Extract the [x, y] coordinate from the center of the cell holding the provided text.  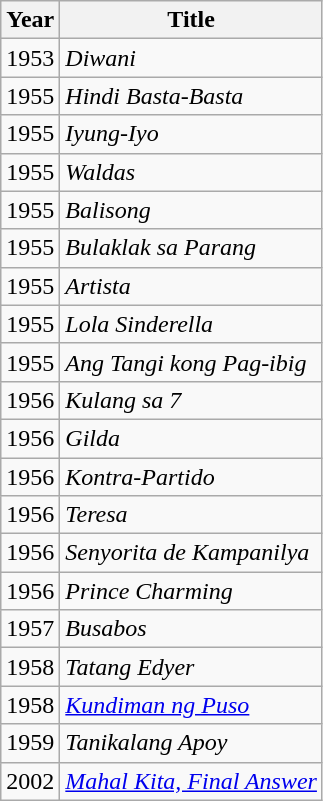
Balisong [192, 210]
Lola Sinderella [192, 324]
1957 [30, 629]
Iyung-Iyo [192, 134]
Diwani [192, 58]
2002 [30, 781]
Kundiman ng Puso [192, 705]
Busabos [192, 629]
Kulang sa 7 [192, 400]
Senyorita de Kampanilya [192, 553]
Gilda [192, 438]
Tatang Edyer [192, 667]
Year [30, 20]
1953 [30, 58]
Teresa [192, 515]
1959 [30, 743]
Prince Charming [192, 591]
Bulaklak sa Parang [192, 248]
Title [192, 20]
Artista [192, 286]
Hindi Basta-Basta [192, 96]
Kontra-Partido [192, 477]
Ang Tangi kong Pag-ibig [192, 362]
Mahal Kita, Final Answer [192, 781]
Waldas [192, 172]
Tanikalang Apoy [192, 743]
